Detect which cell encompasses the target text, then output its [X, Y] center coordinate. 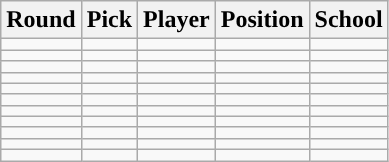
Position [262, 20]
School [348, 20]
Pick [109, 20]
Player [177, 20]
Round [41, 20]
